Provide the [x, y] coordinate of the cell's center where the given text is located.  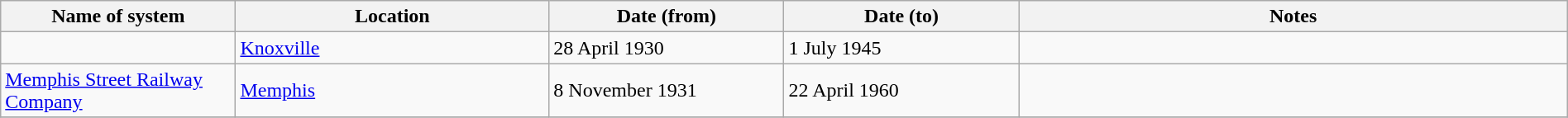
Date (to) [901, 17]
Notes [1293, 17]
1 July 1945 [901, 48]
Knoxville [392, 48]
Memphis Street Railway Company [118, 91]
8 November 1931 [667, 91]
Location [392, 17]
28 April 1930 [667, 48]
Memphis [392, 91]
Date (from) [667, 17]
Name of system [118, 17]
22 April 1960 [901, 91]
